Detect which cell encompasses the target text, then output its (X, Y) center coordinate. 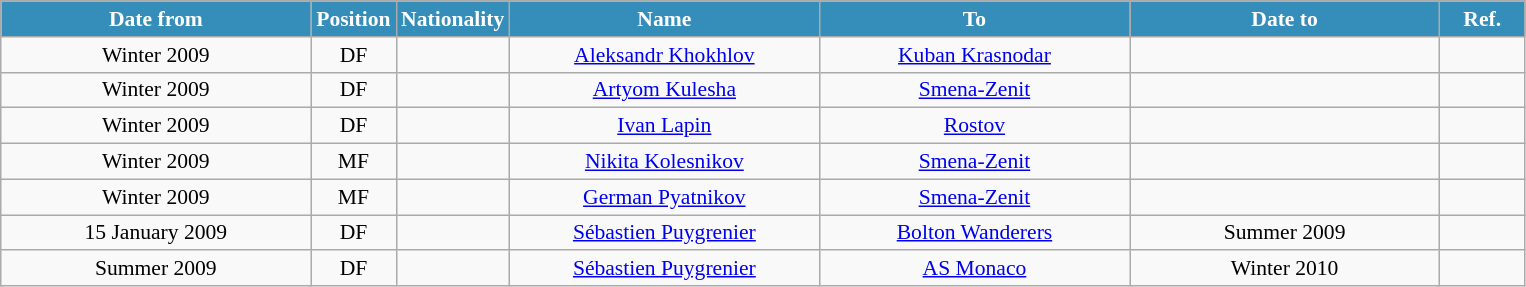
Kuban Krasnodar (974, 55)
Bolton Wanderers (974, 233)
Nationality (452, 19)
Artyom Kulesha (664, 90)
15 January 2009 (156, 233)
Nikita Kolesnikov (664, 162)
Date from (156, 19)
Ref. (1482, 19)
German Pyatnikov (664, 197)
Rostov (974, 126)
Name (664, 19)
Position (354, 19)
Ivan Lapin (664, 126)
Winter 2010 (1285, 269)
Date to (1285, 19)
To (974, 19)
Aleksandr Khokhlov (664, 55)
AS Monaco (974, 269)
